Return the [X, Y] coordinate for the center point of the cell that contains the specified text.  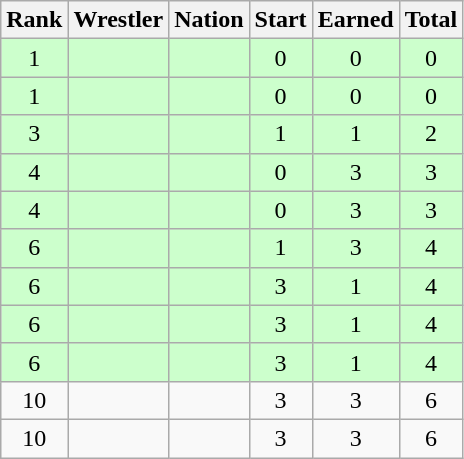
Nation [209, 20]
Earned [356, 20]
2 [431, 134]
Total [431, 20]
Wrestler [118, 20]
Rank [34, 20]
Start [280, 20]
